Pinpoint the cell where the given text exists, returning its (X, Y) midpoint coordinate. 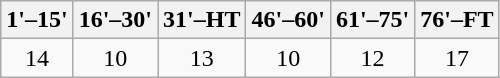
16'–30' (115, 20)
61'–75' (372, 20)
31'–HT (202, 20)
13 (202, 58)
14 (37, 58)
76'–FT (457, 20)
17 (457, 58)
46'–60' (288, 20)
12 (372, 58)
1'–15' (37, 20)
